Provide the (X, Y) coordinate of the cell's center where the given text is located.  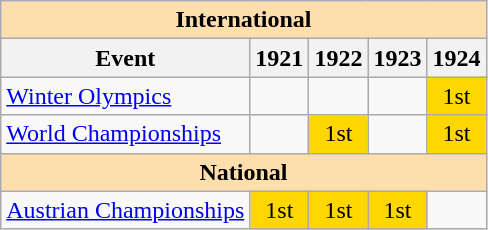
1924 (456, 58)
Winter Olympics (126, 96)
1921 (280, 58)
1922 (338, 58)
Austrian Championships (126, 210)
National (244, 172)
1923 (398, 58)
International (244, 20)
World Championships (126, 134)
Event (126, 58)
